Capture the cell that displays the provided text and extract its (X, Y) central coordinate. 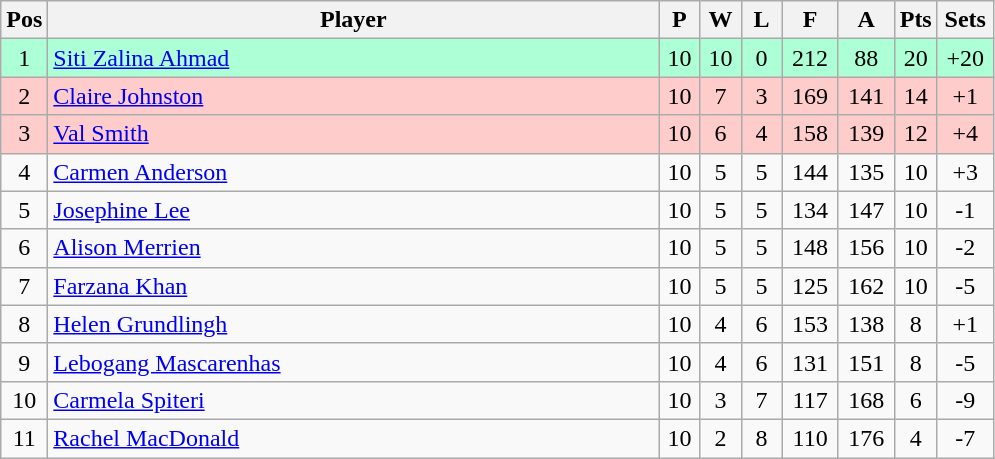
Sets (965, 20)
Player (354, 20)
12 (916, 134)
+4 (965, 134)
Val Smith (354, 134)
Josephine Lee (354, 210)
9 (24, 362)
131 (810, 362)
156 (866, 248)
Pos (24, 20)
134 (810, 210)
0 (762, 58)
-7 (965, 438)
88 (866, 58)
P (680, 20)
168 (866, 400)
L (762, 20)
147 (866, 210)
Helen Grundlingh (354, 324)
11 (24, 438)
Carmen Anderson (354, 172)
-2 (965, 248)
151 (866, 362)
117 (810, 400)
153 (810, 324)
212 (810, 58)
14 (916, 96)
W (720, 20)
Rachel MacDonald (354, 438)
169 (810, 96)
138 (866, 324)
-9 (965, 400)
Lebogang Mascarenhas (354, 362)
-1 (965, 210)
110 (810, 438)
Claire Johnston (354, 96)
1 (24, 58)
158 (810, 134)
Siti Zalina Ahmad (354, 58)
+3 (965, 172)
F (810, 20)
144 (810, 172)
Alison Merrien (354, 248)
139 (866, 134)
20 (916, 58)
162 (866, 286)
+20 (965, 58)
141 (866, 96)
135 (866, 172)
Carmela Spiteri (354, 400)
Farzana Khan (354, 286)
A (866, 20)
176 (866, 438)
125 (810, 286)
Pts (916, 20)
148 (810, 248)
